Locate the cell with the specified text and output its [x, y] center coordinate. 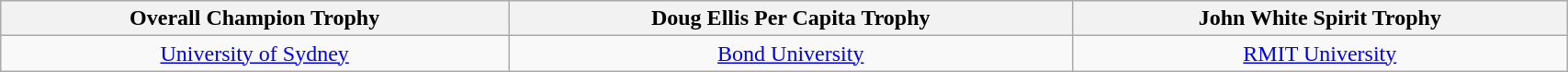
University of Sydney [255, 54]
Overall Champion Trophy [255, 18]
Doug Ellis Per Capita Trophy [791, 18]
RMIT University [1320, 54]
John White Spirit Trophy [1320, 18]
Bond University [791, 54]
